From the cell containing the given text, extract its center point as (X, Y) coordinate. 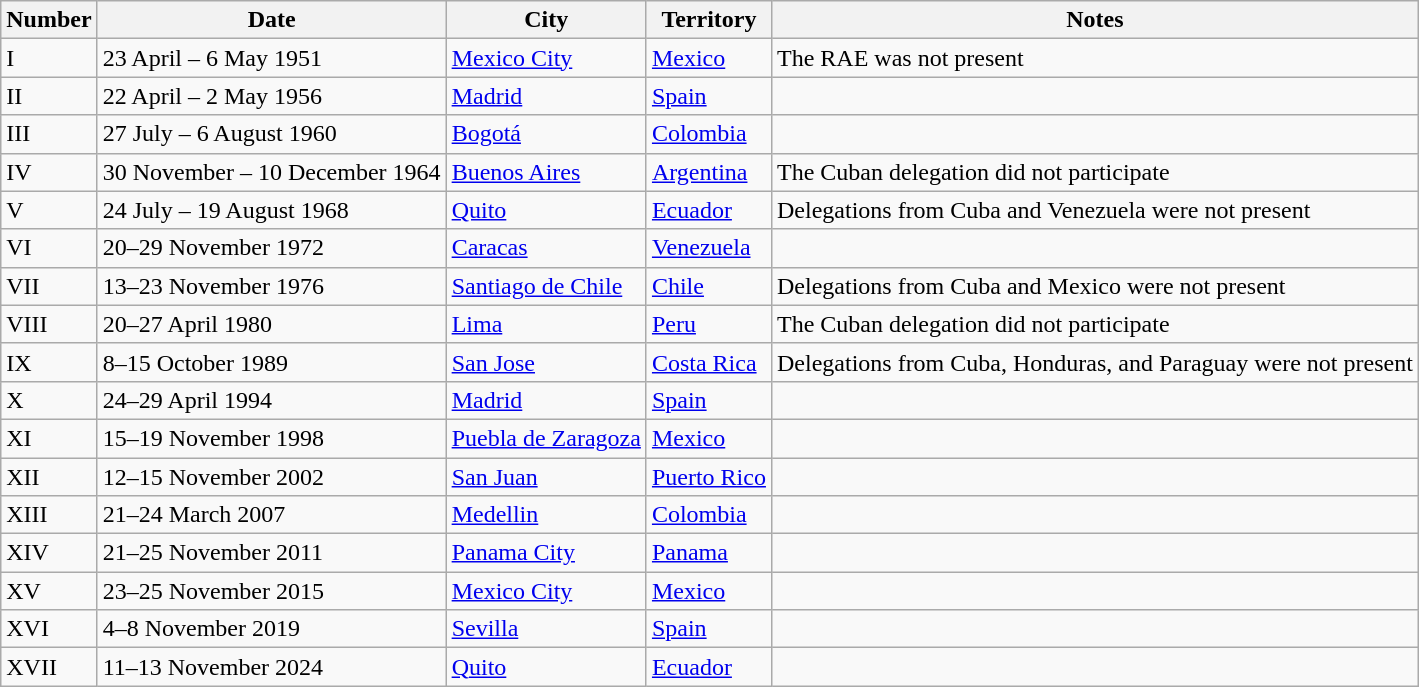
13–23 November 1976 (272, 286)
The RAE was not present (1094, 58)
XVI (49, 629)
San Jose (546, 362)
Puerto Rico (708, 477)
Costa Rica (708, 362)
Date (272, 20)
Medellin (546, 515)
Panama (708, 553)
Buenos Aires (546, 172)
V (49, 210)
Delegations from Cuba, Honduras, and Paraguay were not present (1094, 362)
4–8 November 2019 (272, 629)
San Juan (546, 477)
Notes (1094, 20)
Venezuela (708, 248)
Argentina (708, 172)
VIII (49, 324)
27 July – 6 August 1960 (272, 134)
IV (49, 172)
12–15 November 2002 (272, 477)
Chile (708, 286)
23–25 November 2015 (272, 591)
30 November – 10 December 1964 (272, 172)
11–13 November 2024 (272, 667)
XIV (49, 553)
III (49, 134)
Territory (708, 20)
Bogotá (546, 134)
Santiago de Chile (546, 286)
Peru (708, 324)
21–24 March 2007 (272, 515)
VII (49, 286)
Panama City (546, 553)
Lima (546, 324)
8–15 October 1989 (272, 362)
XII (49, 477)
Delegations from Cuba and Venezuela were not present (1094, 210)
Puebla de Zaragoza (546, 438)
X (49, 400)
XV (49, 591)
Caracas (546, 248)
VI (49, 248)
24–29 April 1994 (272, 400)
II (49, 96)
24 July – 19 August 1968 (272, 210)
IX (49, 362)
Sevilla (546, 629)
Delegations from Cuba and Mexico were not present (1094, 286)
XI (49, 438)
15–19 November 1998 (272, 438)
XVII (49, 667)
20–29 November 1972 (272, 248)
I (49, 58)
22 April – 2 May 1956 (272, 96)
City (546, 20)
20–27 April 1980 (272, 324)
23 April – 6 May 1951 (272, 58)
Number (49, 20)
21–25 November 2011 (272, 553)
XIII (49, 515)
